Return the [x, y] coordinate for the center point of the cell that contains the specified text.  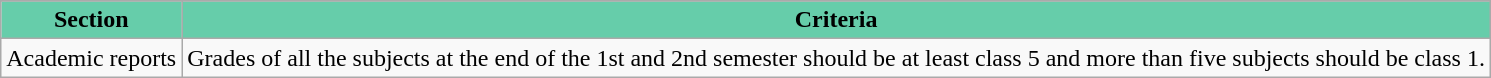
Section [92, 20]
Criteria [836, 20]
Grades of all the subjects at the end of the 1st and 2nd semester should be at least class 5 and more than five subjects should be class 1. [836, 58]
Academic reports [92, 58]
